Search for the cell housing the specified text and yield its (X, Y) center coordinate. 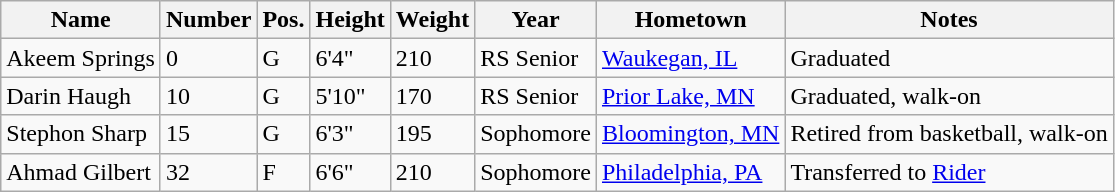
Pos. (284, 20)
Stephon Sharp (81, 134)
Waukegan, IL (690, 58)
F (284, 172)
Bloomington, MN (690, 134)
15 (208, 134)
Name (81, 20)
Retired from basketball, walk-on (949, 134)
Graduated (949, 58)
32 (208, 172)
Ahmad Gilbert (81, 172)
Darin Haugh (81, 96)
Prior Lake, MN (690, 96)
Notes (949, 20)
Weight (432, 20)
Transferred to Rider (949, 172)
Height (350, 20)
Hometown (690, 20)
Year (536, 20)
Graduated, walk-on (949, 96)
Akeem Springs (81, 58)
0 (208, 58)
Number (208, 20)
Philadelphia, PA (690, 172)
6'4" (350, 58)
6'6" (350, 172)
170 (432, 96)
5'10" (350, 96)
195 (432, 134)
10 (208, 96)
6'3" (350, 134)
